Search for the cell housing the specified text and yield its [x, y] center coordinate. 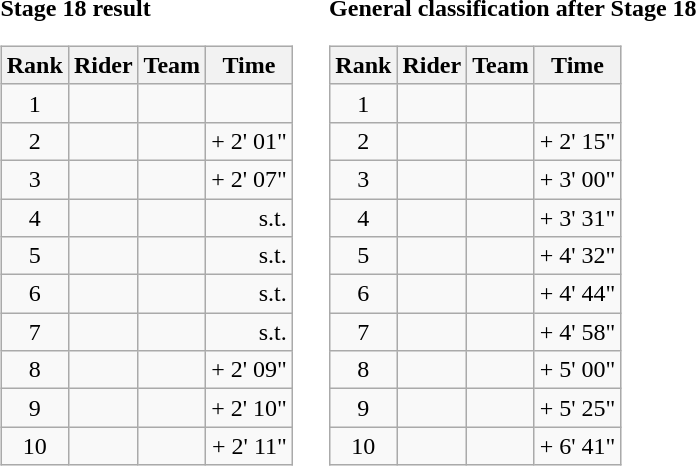
+ 2' 09" [250, 370]
+ 5' 00" [578, 370]
+ 5' 25" [578, 408]
+ 2' 07" [250, 179]
+ 4' 58" [578, 332]
+ 4' 44" [578, 294]
+ 2' 11" [250, 446]
+ 6' 41" [578, 446]
+ 3' 31" [578, 217]
+ 2' 15" [578, 141]
+ 2' 10" [250, 408]
+ 4' 32" [578, 256]
+ 3' 00" [578, 179]
+ 2' 01" [250, 141]
